Identify which cell holds the provided text, then report its [X, Y] central coordinate. 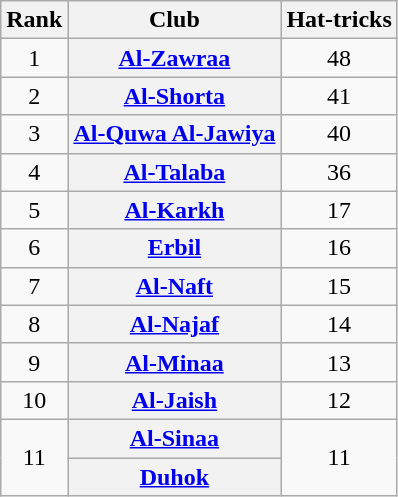
Club [174, 20]
7 [34, 286]
Al-Shorta [174, 96]
Al-Najaf [174, 324]
16 [339, 248]
Erbil [174, 248]
17 [339, 210]
15 [339, 286]
Al-Jaish [174, 400]
4 [34, 172]
48 [339, 58]
Al-Quwa Al-Jawiya [174, 134]
Hat-tricks [339, 20]
Al-Minaa [174, 362]
Rank [34, 20]
41 [339, 96]
14 [339, 324]
9 [34, 362]
Duhok [174, 477]
5 [34, 210]
Al-Talaba [174, 172]
Al-Sinaa [174, 438]
2 [34, 96]
1 [34, 58]
6 [34, 248]
3 [34, 134]
12 [339, 400]
8 [34, 324]
10 [34, 400]
13 [339, 362]
Al-Karkh [174, 210]
Al-Naft [174, 286]
36 [339, 172]
Al-Zawraa [174, 58]
40 [339, 134]
